Search for the cell housing the specified text and yield its (x, y) center coordinate. 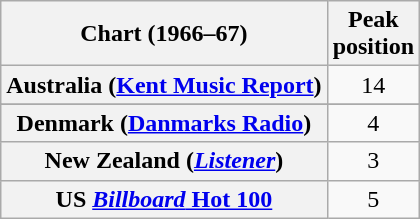
Peakposition (373, 34)
US Billboard Hot 100 (164, 199)
4 (373, 123)
Australia (Kent Music Report) (164, 85)
New Zealand (Listener) (164, 161)
Chart (1966–67) (164, 34)
5 (373, 199)
14 (373, 85)
3 (373, 161)
Denmark (Danmarks Radio) (164, 123)
